Return the [X, Y] coordinate for the center point of the cell that contains the specified text.  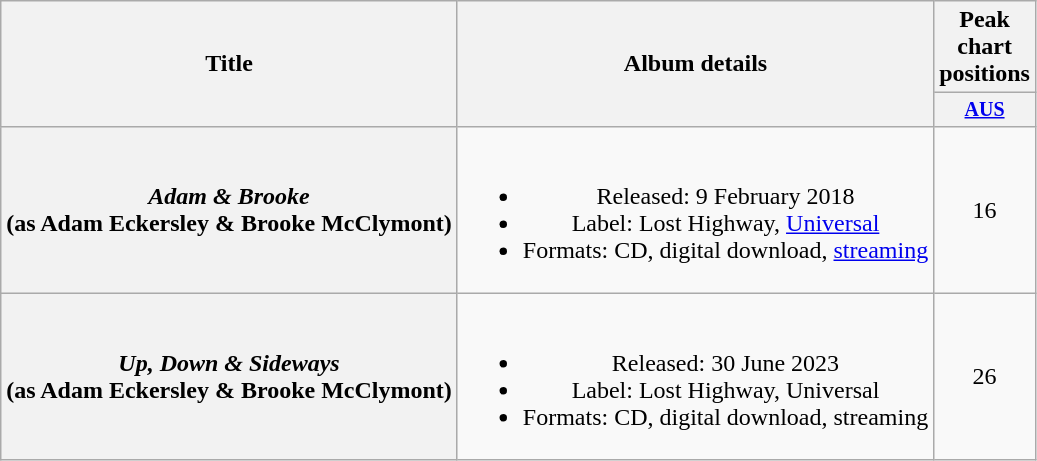
Released: 30 June 2023Label: Lost Highway, UniversalFormats: CD, digital download, streaming [695, 376]
Adam & Brooke (as Adam Eckersley & Brooke McClymont) [230, 210]
16 [985, 210]
AUS [985, 110]
Up, Down & Sideways (as Adam Eckersley & Brooke McClymont) [230, 376]
Title [230, 64]
Released: 9 February 2018Label: Lost Highway, UniversalFormats: CD, digital download, streaming [695, 210]
26 [985, 376]
Peak chartpositions [985, 47]
Album details [695, 64]
